Locate the cell with the specified text and output its [X, Y] center coordinate. 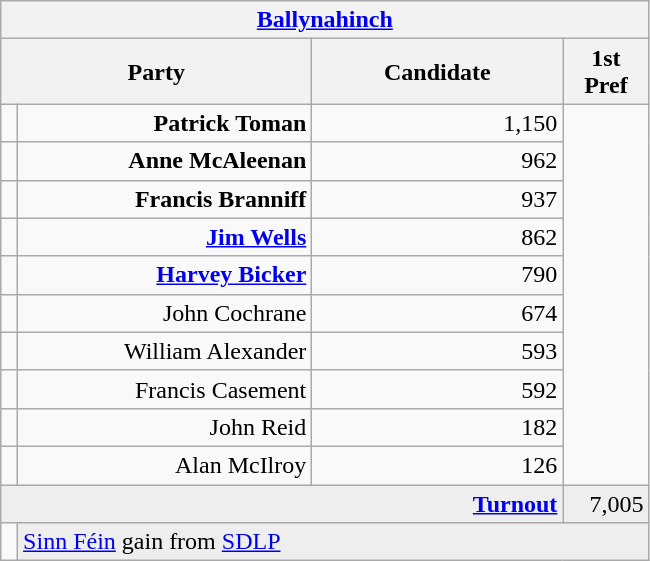
Francis Branniff [165, 199]
937 [438, 199]
962 [438, 161]
182 [438, 427]
Jim Wells [165, 237]
Turnout [282, 503]
Candidate [438, 72]
Patrick Toman [165, 123]
1,150 [438, 123]
Harvey Bicker [165, 275]
862 [438, 237]
Party [156, 72]
7,005 [606, 503]
John Reid [165, 427]
126 [438, 465]
Alan McIlroy [165, 465]
593 [438, 351]
Francis Casement [165, 389]
592 [438, 389]
790 [438, 275]
Anne McAleenan [165, 161]
Ballynahinch [325, 20]
674 [438, 313]
1st Pref [606, 72]
John Cochrane [165, 313]
Sinn Féin gain from SDLP [334, 542]
William Alexander [165, 351]
